Return the [x, y] coordinate for the center point of the cell that contains the specified text.  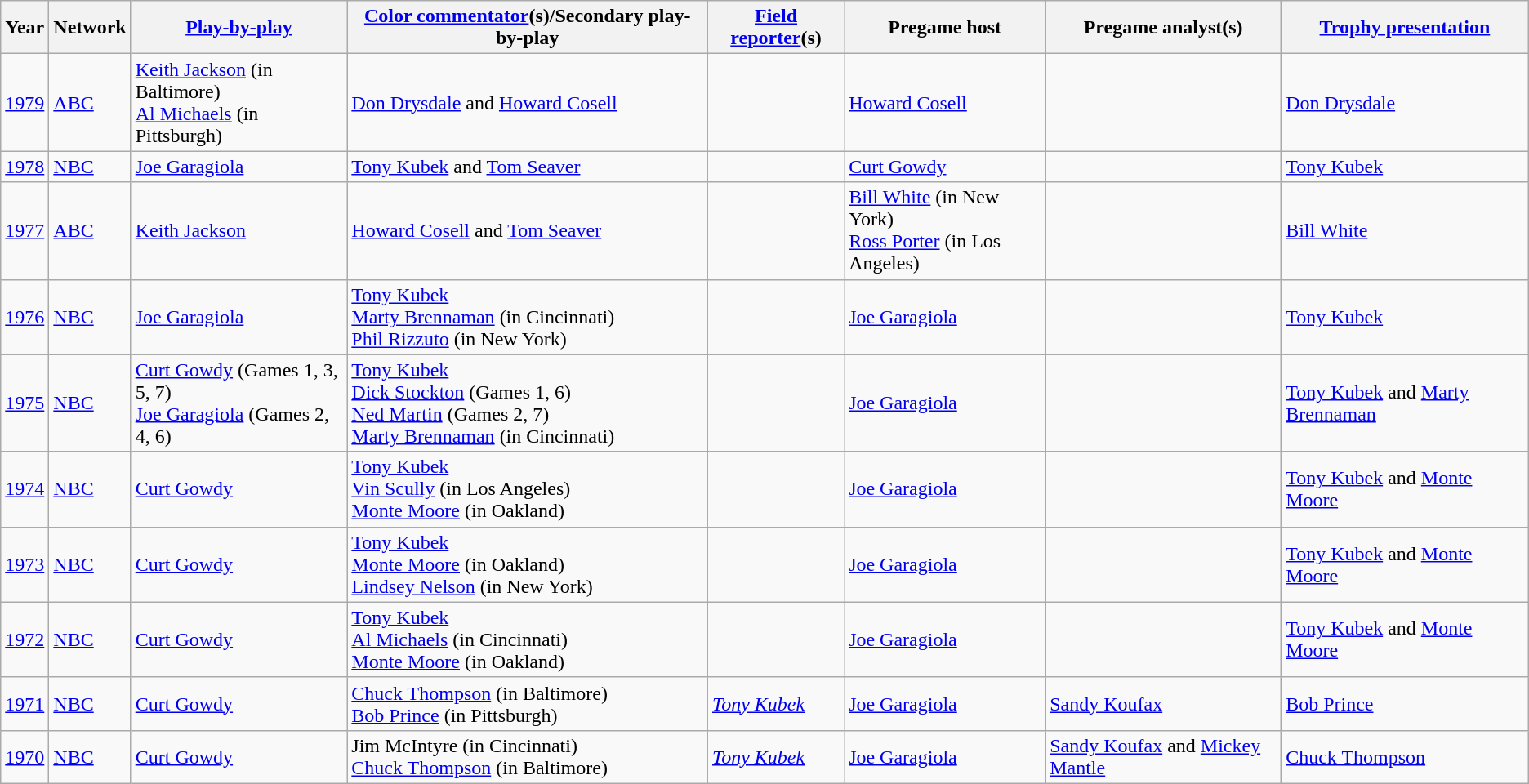
Trophy presentation [1405, 28]
Jim McIntyre (in Cincinnati)Chuck Thompson (in Baltimore) [528, 756]
Bob Prince [1405, 704]
1979 [25, 103]
Don Drysdale and Howard Cosell [528, 103]
Network [90, 28]
1978 [25, 167]
Chuck Thompson (in Baltimore)Bob Prince (in Pittsburgh) [528, 704]
1977 [25, 230]
Pregame analyst(s) [1163, 28]
Bill White [1405, 230]
Tony KubekAl Michaels (in Cincinnati)Monte Moore (in Oakland) [528, 639]
Tony KubekMarty Brennaman (in Cincinnati)Phil Rizzuto (in New York) [528, 317]
1971 [25, 704]
Keith Jackson (in Baltimore)Al Michaels (in Pittsburgh) [238, 103]
1973 [25, 564]
Tony KubekMonte Moore (in Oakland)Lindsey Nelson (in New York) [528, 564]
Field reporter(s) [776, 28]
Tony KubekDick Stockton (Games 1, 6)Ned Martin (Games 2, 7)Marty Brennaman (in Cincinnati) [528, 403]
1975 [25, 403]
Tony KubekVin Scully (in Los Angeles)Monte Moore (in Oakland) [528, 489]
Color commentator(s)/Secondary play-by-play [528, 28]
Keith Jackson [238, 230]
Tony Kubek and Tom Seaver [528, 167]
Curt Gowdy (Games 1, 3, 5, 7)Joe Garagiola (Games 2, 4, 6) [238, 403]
1972 [25, 639]
1976 [25, 317]
Tony Kubek and Marty Brennaman [1405, 403]
Play-by-play [238, 28]
Sandy Koufax and Mickey Mantle [1163, 756]
Don Drysdale [1405, 103]
Year [25, 28]
1974 [25, 489]
1970 [25, 756]
Howard Cosell [945, 103]
Bill White (in New York)Ross Porter (in Los Angeles) [945, 230]
Sandy Koufax [1163, 704]
Pregame host [945, 28]
Chuck Thompson [1405, 756]
Howard Cosell and Tom Seaver [528, 230]
